For the text-containing cell, return its midpoint in [X, Y] coordinate format. 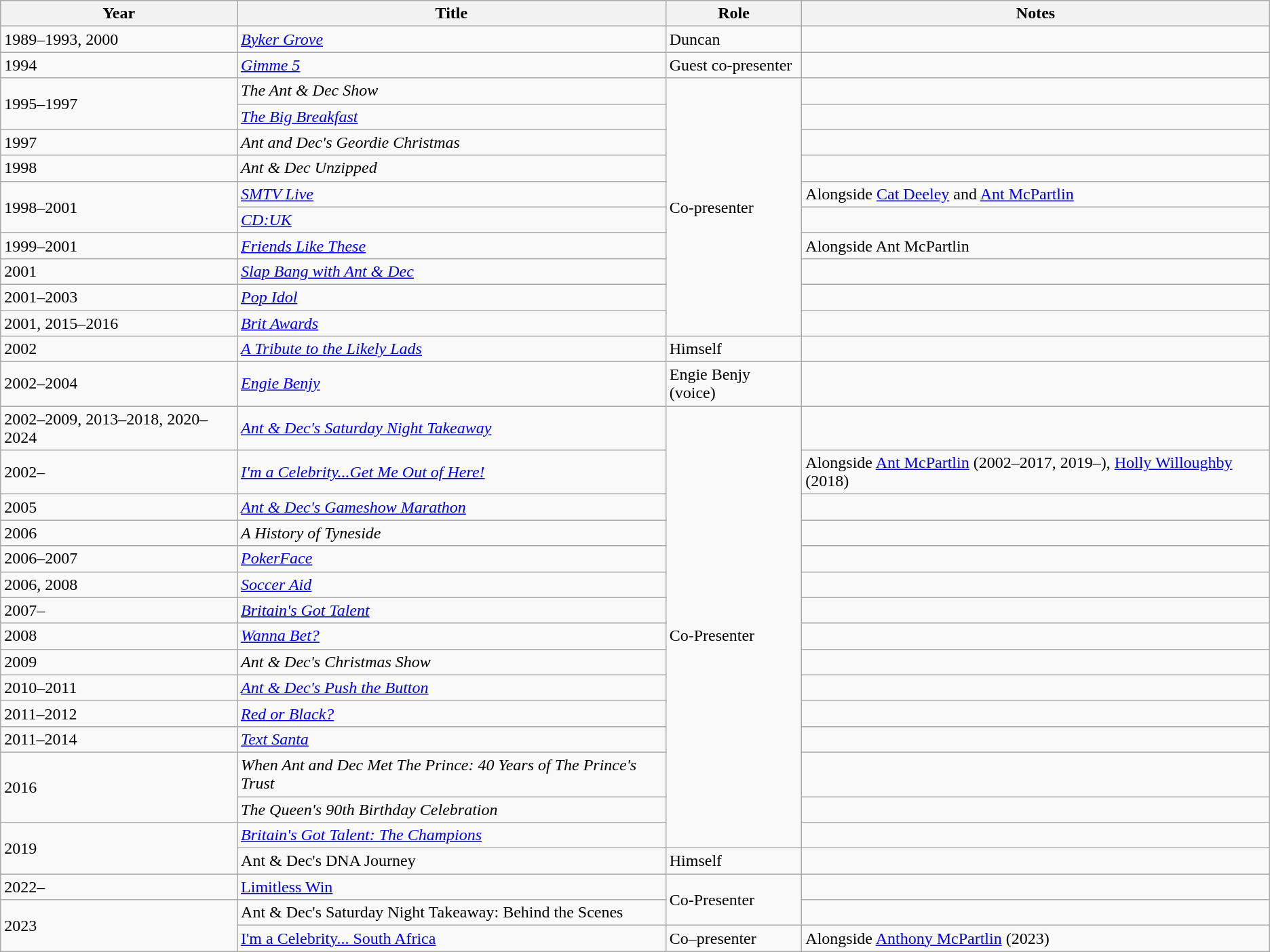
Ant & Dec's Gameshow Marathon [452, 507]
Friends Like These [452, 245]
The Ant & Dec Show [452, 91]
Wanna Bet? [452, 636]
Notes [1035, 14]
2006–2007 [119, 559]
Alongside Ant McPartlin [1035, 245]
2023 [119, 926]
Alongside Anthony McPartlin (2023) [1035, 938]
2008 [119, 636]
2011–2012 [119, 713]
1997 [119, 142]
Year [119, 14]
I'm a Celebrity... South Africa [452, 938]
Soccer Aid [452, 584]
Pop Idol [452, 297]
1989–1993, 2000 [119, 39]
2009 [119, 662]
2001, 2015–2016 [119, 323]
1998 [119, 168]
Co-presenter [734, 207]
2010–2011 [119, 688]
Guest co-presenter [734, 65]
Co–presenter [734, 938]
2001–2003 [119, 297]
2006 [119, 533]
Byker Grove [452, 39]
Engie Benjy (voice) [734, 384]
Role [734, 14]
2002–2009, 2013–2018, 2020–2024 [119, 429]
Brit Awards [452, 323]
1995–1997 [119, 104]
Ant & Dec's Push the Button [452, 688]
Title [452, 14]
2019 [119, 848]
PokerFace [452, 559]
Text Santa [452, 739]
1999–2001 [119, 245]
2002–2004 [119, 384]
A Tribute to the Likely Lads [452, 349]
Ant & Dec Unzipped [452, 168]
The Queen's 90th Birthday Celebration [452, 809]
The Big Breakfast [452, 117]
1998–2001 [119, 207]
CD:UK [452, 220]
Alongside Ant McPartlin (2002–2017, 2019–), Holly Willoughby (2018) [1035, 472]
Ant & Dec's DNA Journey [452, 861]
2005 [119, 507]
Engie Benjy [452, 384]
A History of Tyneside [452, 533]
2007– [119, 610]
2002– [119, 472]
Britain's Got Talent [452, 610]
2016 [119, 787]
Ant & Dec's Christmas Show [452, 662]
Ant & Dec's Saturday Night Takeaway [452, 429]
2011–2014 [119, 739]
Slap Bang with Ant & Dec [452, 271]
Limitless Win [452, 887]
Red or Black? [452, 713]
SMTV Live [452, 194]
2022– [119, 887]
Gimme 5 [452, 65]
2001 [119, 271]
Ant and Dec's Geordie Christmas [452, 142]
2006, 2008 [119, 584]
Duncan [734, 39]
Alongside Cat Deeley and Ant McPartlin [1035, 194]
Ant & Dec's Saturday Night Takeaway: Behind the Scenes [452, 913]
1994 [119, 65]
2002 [119, 349]
I'm a Celebrity...Get Me Out of Here! [452, 472]
Britain's Got Talent: The Champions [452, 835]
When Ant and Dec Met The Prince: 40 Years of The Prince's Trust [452, 774]
